From the cell containing the given text, extract its center point as (x, y) coordinate. 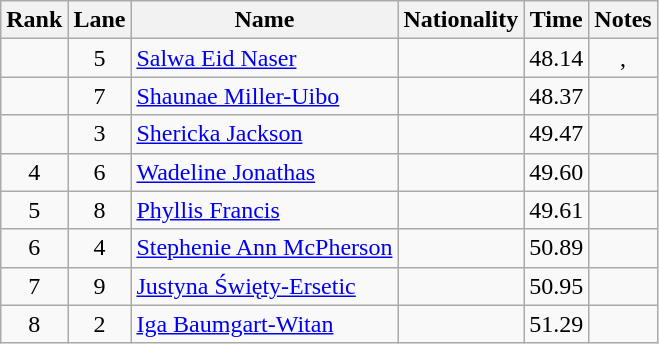
Rank (34, 20)
Stephenie Ann McPherson (264, 248)
Shericka Jackson (264, 134)
Wadeline Jonathas (264, 172)
49.61 (556, 210)
3 (100, 134)
51.29 (556, 324)
Iga Baumgart-Witan (264, 324)
2 (100, 324)
Lane (100, 20)
9 (100, 286)
49.60 (556, 172)
48.37 (556, 96)
Justyna Święty-Ersetic (264, 286)
Time (556, 20)
, (623, 58)
48.14 (556, 58)
Nationality (461, 20)
49.47 (556, 134)
Notes (623, 20)
Phyllis Francis (264, 210)
50.89 (556, 248)
Shaunae Miller-Uibo (264, 96)
Salwa Eid Naser (264, 58)
50.95 (556, 286)
Name (264, 20)
